Capture the cell that displays the provided text and extract its (X, Y) central coordinate. 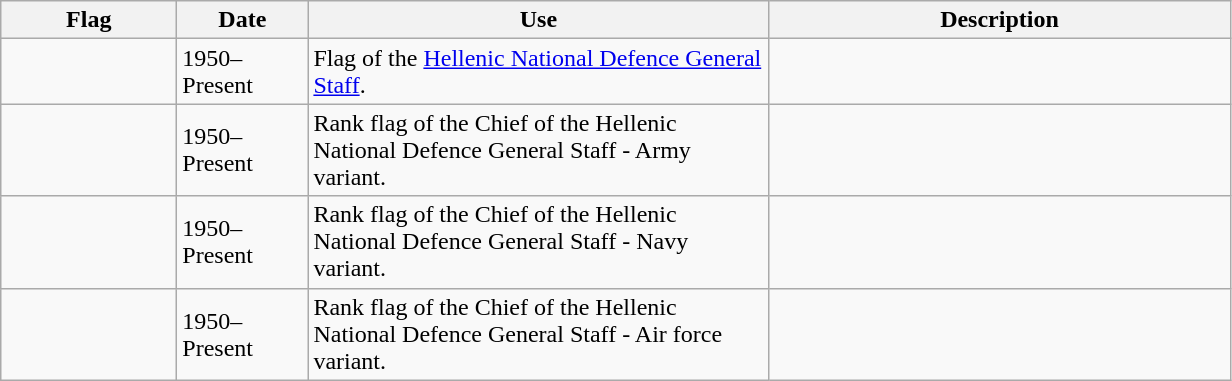
Description (1000, 20)
Rank flag of the Chief of the Hellenic National Defence General Staff - Navy variant. (538, 242)
Use (538, 20)
Rank flag of the Chief of the Hellenic National Defence General Staff - Army variant. (538, 150)
Date (242, 20)
Flag (89, 20)
Flag of the Hellenic National Defence General Staff. (538, 72)
Rank flag of the Chief of the Hellenic National Defence General Staff - Air force variant. (538, 334)
